Search for the cell housing the specified text and yield its [x, y] center coordinate. 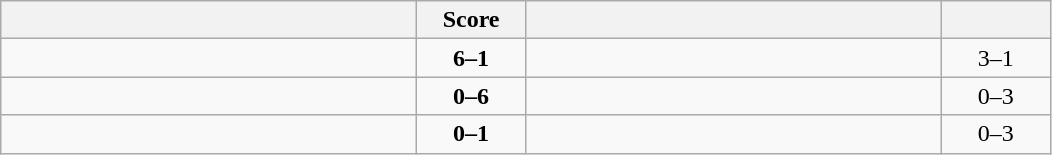
6–1 [472, 58]
3–1 [996, 58]
Score [472, 20]
0–1 [472, 134]
0–6 [472, 96]
